Search for the cell housing the specified text and yield its [X, Y] center coordinate. 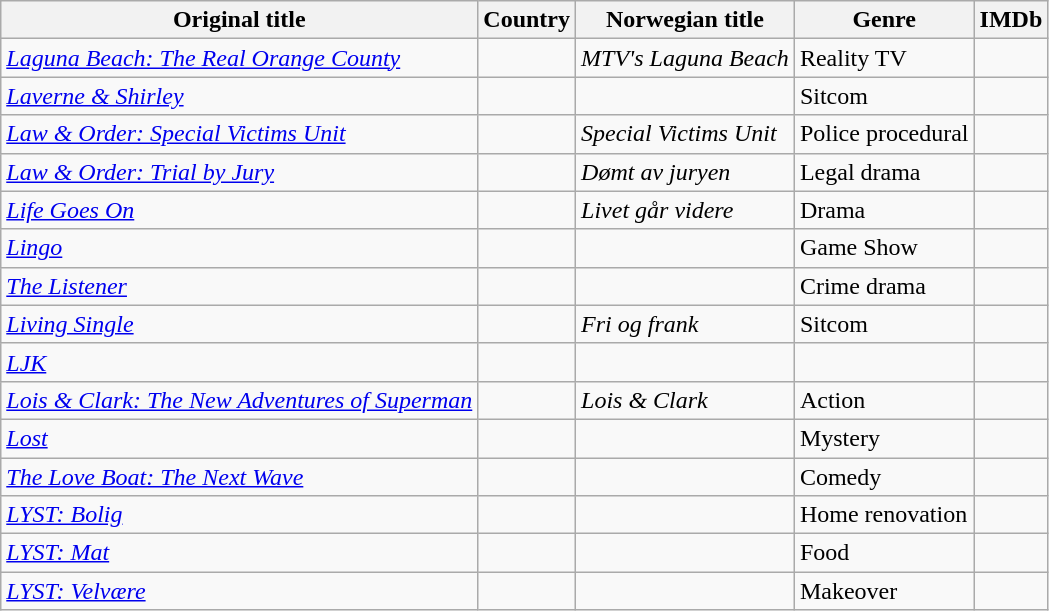
Fri og frank [686, 324]
Crime drama [884, 286]
The Listener [240, 286]
LYST: Bolig [240, 515]
Mystery [884, 438]
Reality TV [884, 58]
Life Goes On [240, 210]
Laguna Beach: The Real Orange County [240, 58]
MTV's Laguna Beach [686, 58]
The Love Boat: The Next Wave [240, 477]
Lois & Clark [686, 400]
Genre [884, 20]
LYST: Velvære [240, 591]
Action [884, 400]
Home renovation [884, 515]
Special Victims Unit [686, 134]
Law & Order: Trial by Jury [240, 172]
IMDb [1011, 20]
Police procedural [884, 134]
Comedy [884, 477]
Makeover [884, 591]
Original title [240, 20]
Country [527, 20]
Livet går videre [686, 210]
Game Show [884, 248]
Law & Order: Special Victims Unit [240, 134]
Food [884, 553]
Living Single [240, 324]
Lingo [240, 248]
LYST: Mat [240, 553]
Lost [240, 438]
Legal drama [884, 172]
Lois & Clark: The New Adventures of Superman [240, 400]
LJK [240, 362]
Dømt av juryen [686, 172]
Laverne & Shirley [240, 96]
Drama [884, 210]
Norwegian title [686, 20]
